Locate the cell with the specified text and output its (x, y) center coordinate. 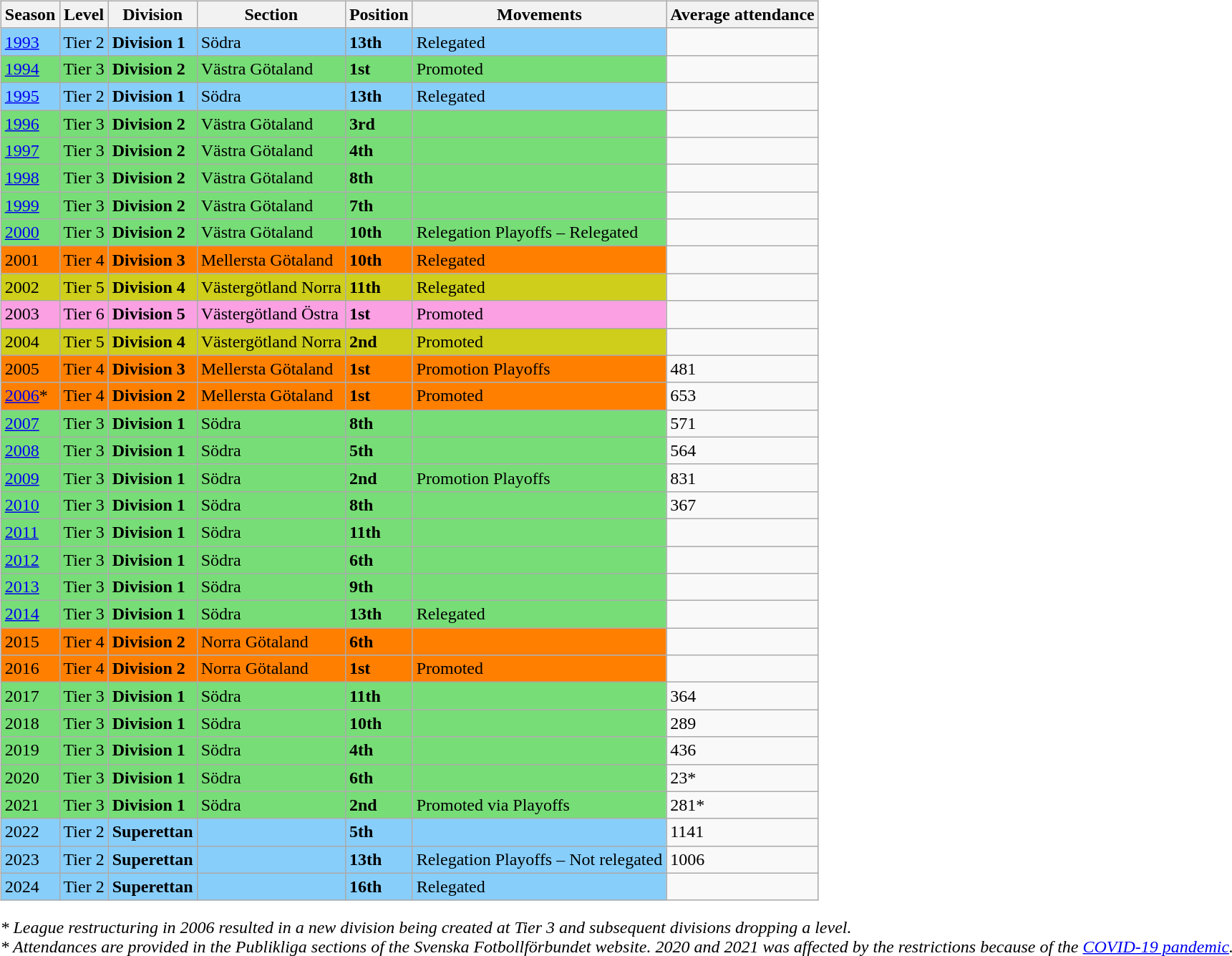
2019 (30, 750)
Västergötland Östra (271, 314)
7th (379, 206)
1994 (30, 69)
481 (743, 369)
2022 (30, 832)
2009 (30, 478)
1998 (30, 178)
1999 (30, 206)
23* (743, 778)
1995 (30, 96)
2021 (30, 805)
2004 (30, 342)
2003 (30, 314)
2005 (30, 369)
Season (30, 14)
2015 (30, 642)
Level (84, 14)
Promoted via Playoffs (540, 805)
Relegation Playoffs – Not relegated (540, 859)
364 (743, 696)
2014 (30, 614)
Average attendance (743, 14)
Movements (540, 14)
1996 (30, 124)
2017 (30, 696)
653 (743, 396)
436 (743, 750)
Division (152, 14)
2011 (30, 532)
831 (743, 478)
Division 5 (152, 314)
2020 (30, 778)
Tier 6 (84, 314)
564 (743, 450)
2024 (30, 887)
9th (379, 587)
Position (379, 14)
3rd (379, 124)
2008 (30, 450)
2023 (30, 859)
Relegation Playoffs – Relegated (540, 233)
2018 (30, 723)
281* (743, 805)
16th (379, 887)
2012 (30, 559)
367 (743, 505)
1997 (30, 151)
1141 (743, 832)
2006* (30, 396)
2013 (30, 587)
Section (271, 14)
571 (743, 423)
1993 (30, 42)
1006 (743, 859)
2007 (30, 423)
2002 (30, 287)
2016 (30, 669)
2010 (30, 505)
2001 (30, 260)
2000 (30, 233)
289 (743, 723)
